Find where the given text appears and provide that cell's center as (X, Y) coordinate. 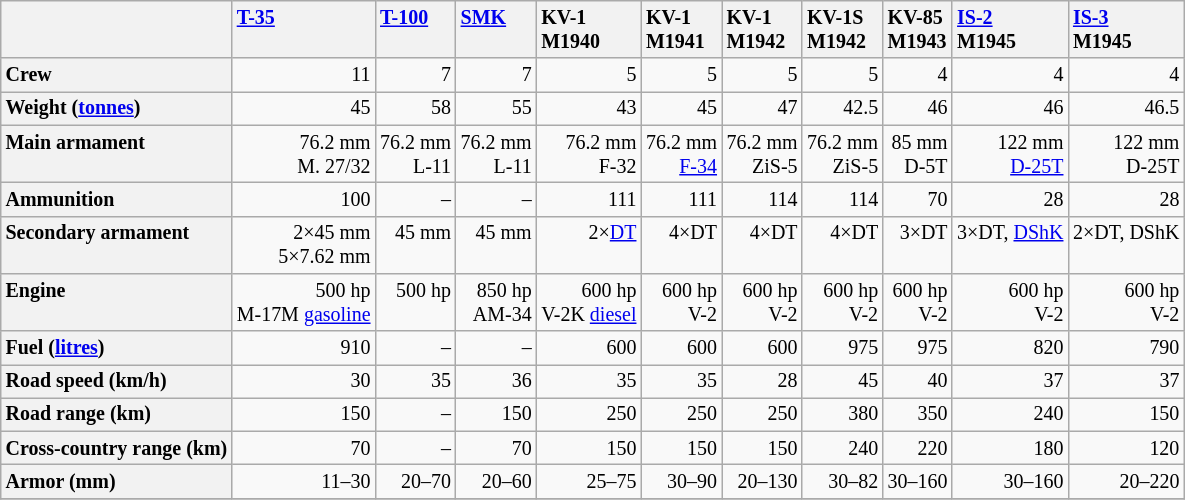
Cross-country range (km) (116, 448)
58 (416, 108)
KV-1 M1942 (762, 30)
2×45 mm5×7.62 mm (304, 244)
IS-3M1945 (1126, 30)
Main armament (116, 154)
76.2 mm M. 27/32 (304, 154)
Secondary armament (116, 244)
76.2 mm F-34 (682, 154)
KV-85 M1943 (918, 30)
85 mm D-5T (918, 154)
25–75 (588, 482)
20–70 (416, 482)
Road speed (km/h) (116, 382)
11 (304, 76)
380 (842, 414)
Armor (mm) (116, 482)
42.5 (842, 108)
30–82 (842, 482)
850 hp AM-34 (496, 302)
IS-2 M1945 (1010, 30)
2×DT (588, 244)
500 hp (416, 302)
SMK (496, 30)
910 (304, 348)
600 hp V-2K diesel (588, 302)
Ammunition (116, 200)
Road range (km) (116, 414)
11–30 (304, 482)
790 (1126, 348)
KV-1 M1940 (588, 30)
3×DT (918, 244)
47 (762, 108)
20–60 (496, 482)
100 (304, 200)
20–220 (1126, 482)
Engine (116, 302)
120 (1126, 448)
30–90 (682, 482)
Fuel (litres) (116, 348)
KV-1 M1941 (682, 30)
500 hp M-17M gasoline (304, 302)
40 (918, 382)
46.5 (1126, 108)
350 (918, 414)
76.2 mm F-32 (588, 154)
43 (588, 108)
T-100 (416, 30)
T-35 (304, 30)
820 (1010, 348)
KV-1S M1942 (842, 30)
36 (496, 382)
Weight (tonnes) (116, 108)
220 (918, 448)
30 (304, 382)
Crew (116, 76)
55 (496, 108)
3×DT, DShK (1010, 244)
2×DT, DShK (1126, 244)
180 (1010, 448)
20–130 (762, 482)
